Locate the cell with the specified text and output its [X, Y] center coordinate. 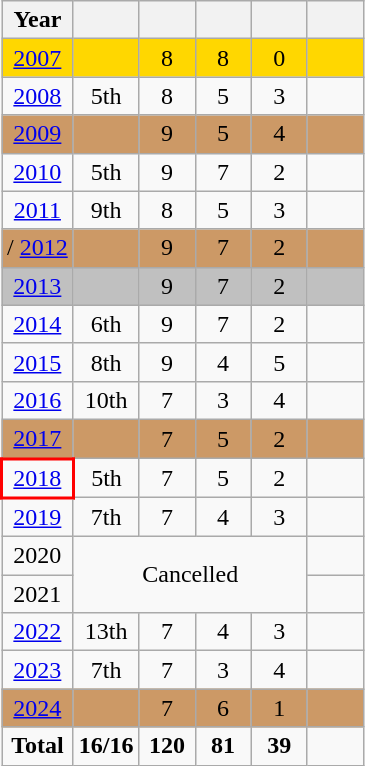
2010 [38, 172]
1 [279, 708]
2017 [38, 438]
2015 [38, 362]
Cancelled [190, 575]
2014 [38, 324]
2024 [38, 708]
6 [223, 708]
2019 [38, 518]
/ 2012 [38, 248]
2016 [38, 400]
2013 [38, 286]
2009 [38, 134]
Total [38, 746]
6th [106, 324]
2021 [38, 594]
13th [106, 632]
39 [279, 746]
2022 [38, 632]
Year [38, 20]
10th [106, 400]
2008 [38, 96]
2011 [38, 210]
2020 [38, 556]
0 [279, 58]
2007 [38, 58]
120 [167, 746]
8th [106, 362]
16/16 [106, 746]
2018 [38, 478]
2023 [38, 670]
9th [106, 210]
81 [223, 746]
